Scan for the cell matching the given text and deliver its (X, Y) coordinate at center. 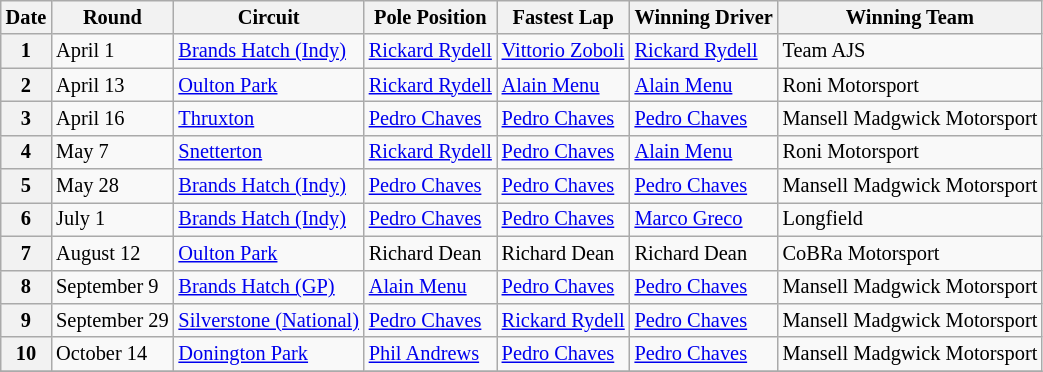
April 16 (112, 118)
Team AJS (910, 51)
Round (112, 17)
April 1 (112, 51)
Donington Park (269, 354)
Vittorio Zoboli (564, 51)
8 (26, 287)
7 (26, 253)
Date (26, 17)
April 13 (112, 85)
Winning Team (910, 17)
August 12 (112, 253)
Snetterton (269, 152)
Winning Driver (704, 17)
1 (26, 51)
Phil Andrews (430, 354)
Silverstone (National) (269, 320)
May 7 (112, 152)
Marco Greco (704, 219)
10 (26, 354)
9 (26, 320)
May 28 (112, 186)
Brands Hatch (GP) (269, 287)
September 9 (112, 287)
CoBRa Motorsport (910, 253)
Circuit (269, 17)
3 (26, 118)
Longfield (910, 219)
Thruxton (269, 118)
5 (26, 186)
6 (26, 219)
2 (26, 85)
Fastest Lap (564, 17)
July 1 (112, 219)
Pole Position (430, 17)
4 (26, 152)
September 29 (112, 320)
October 14 (112, 354)
